Provide the (X, Y) coordinate of the cell's center where the given text is located.  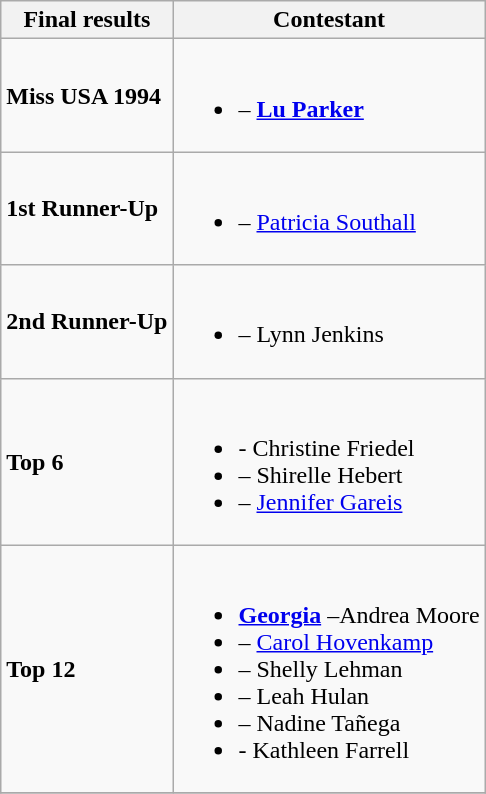
Top 6 (87, 462)
– Patricia Southall (329, 208)
Final results (87, 20)
Georgia –Andrea Moore – Carol Hovenkamp – Shelly Lehman – Leah Hulan – Nadine Tañega - Kathleen Farrell (329, 669)
2nd Runner-Up (87, 322)
- Christine Friedel – Shirelle Hebert – Jennifer Gareis (329, 462)
1st Runner-Up (87, 208)
– Lynn Jenkins (329, 322)
Miss USA 1994 (87, 96)
Contestant (329, 20)
Top 12 (87, 669)
– Lu Parker (329, 96)
